Return the (X, Y) coordinate for the center point of the cell that contains the specified text.  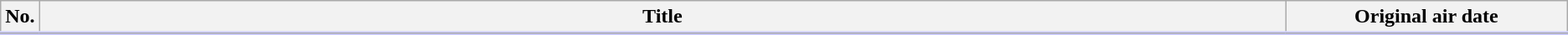
Original air date (1427, 17)
No. (20, 17)
Title (662, 17)
